For the text-containing cell, return its midpoint in [X, Y] coordinate format. 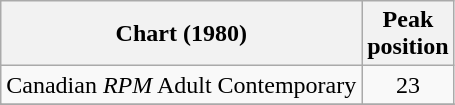
Canadian RPM Adult Contemporary [182, 85]
Peakposition [408, 34]
23 [408, 85]
Chart (1980) [182, 34]
